Return the (x, y) coordinate for the center point of the cell that contains the specified text.  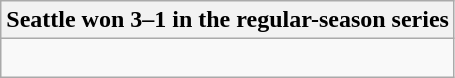
Seattle won 3–1 in the regular-season series (228, 20)
